Scan for the cell matching the given text and deliver its (X, Y) coordinate at center. 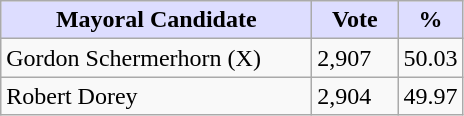
Vote (355, 20)
2,907 (355, 58)
50.03 (430, 58)
Robert Dorey (156, 96)
Mayoral Candidate (156, 20)
2,904 (355, 96)
Gordon Schermerhorn (X) (156, 58)
49.97 (430, 96)
% (430, 20)
